From the cell containing the given text, extract its center point as [X, Y] coordinate. 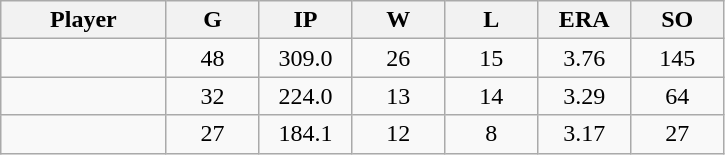
26 [398, 58]
Player [84, 20]
224.0 [306, 96]
SO [678, 20]
64 [678, 96]
IP [306, 20]
3.76 [584, 58]
3.29 [584, 96]
G [212, 20]
15 [492, 58]
145 [678, 58]
L [492, 20]
184.1 [306, 134]
48 [212, 58]
W [398, 20]
13 [398, 96]
12 [398, 134]
14 [492, 96]
32 [212, 96]
ERA [584, 20]
309.0 [306, 58]
3.17 [584, 134]
8 [492, 134]
